Extract the [X, Y] coordinate from the center of the cell holding the provided text.  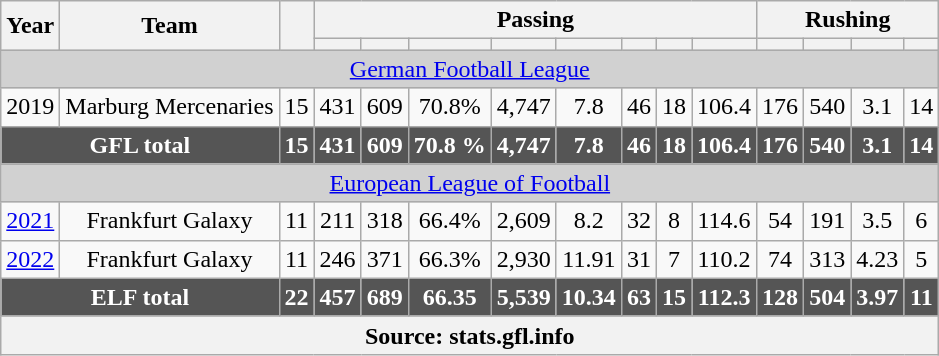
Rushing [848, 20]
8.2 [588, 221]
ELF total [140, 297]
German Football League [470, 69]
246 [338, 259]
3.5 [878, 221]
191 [828, 221]
371 [384, 259]
689 [384, 297]
2021 [30, 221]
110.2 [724, 259]
2019 [30, 107]
31 [638, 259]
504 [828, 297]
2,609 [524, 221]
10.34 [588, 297]
70.8 % [450, 145]
GFL total [140, 145]
63 [638, 297]
Marburg Mercenaries [170, 107]
Year [30, 26]
5 [922, 259]
70.8% [450, 107]
2,930 [524, 259]
66.4% [450, 221]
Passing [535, 20]
5,539 [524, 297]
European League of Football [470, 183]
32 [638, 221]
128 [780, 297]
6 [922, 221]
22 [296, 297]
Team [170, 26]
66.35 [450, 297]
457 [338, 297]
54 [780, 221]
3.97 [878, 297]
66.3% [450, 259]
114.6 [724, 221]
74 [780, 259]
211 [338, 221]
112.3 [724, 297]
313 [828, 259]
7 [674, 259]
4.23 [878, 259]
8 [674, 221]
Source: stats.gfl.info [470, 335]
11.91 [588, 259]
318 [384, 221]
2022 [30, 259]
